Scan for the cell matching the given text and deliver its [X, Y] coordinate at center. 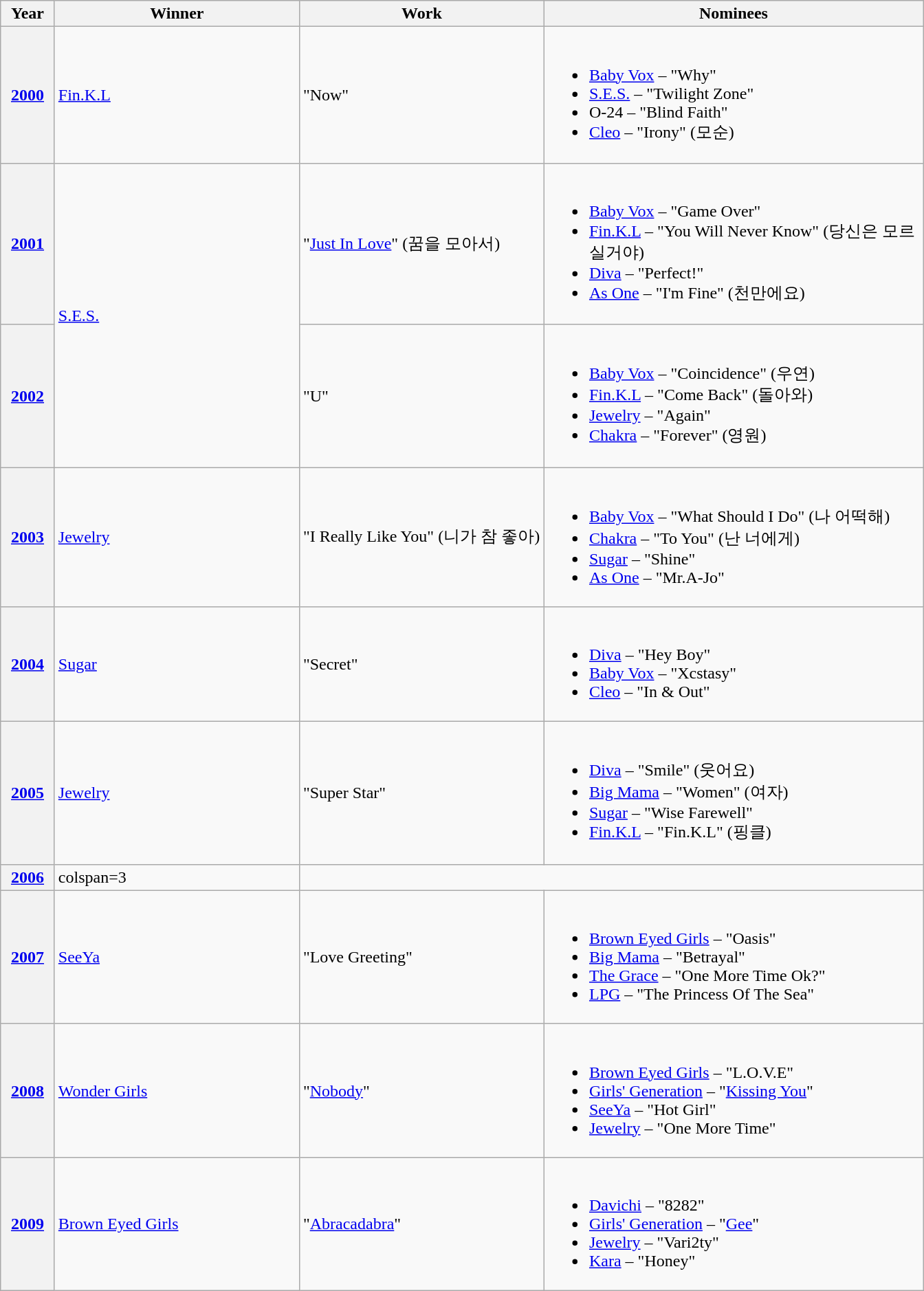
Baby Vox – "Why"S.E.S. – "Twilight Zone"O-24 – "Blind Faith"Cleo – "Irony" (모순) [733, 95]
2006 [27, 877]
Nominees [733, 14]
2001 [27, 243]
"Secret" [421, 664]
S.E.S. [177, 315]
colspan=3 [177, 877]
"U" [421, 396]
Brown Eyed Girls – "L.O.V.E"Girls' Generation – "Kissing You"SeeYa – "Hot Girl"Jewelry – "One More Time" [733, 1090]
Year [27, 14]
2005 [27, 793]
"Abracadabra" [421, 1224]
2008 [27, 1090]
"I Really Like You" (니가 참 좋아) [421, 538]
"Now" [421, 95]
2009 [27, 1224]
Sugar [177, 664]
Brown Eyed Girls [177, 1224]
Brown Eyed Girls – "Oasis"Big Mama – "Betrayal"The Grace – "One More Time Ok?"LPG – "The Princess Of The Sea" [733, 957]
Wonder Girls [177, 1090]
SeeYa [177, 957]
2004 [27, 664]
2002 [27, 396]
2000 [27, 95]
Baby Vox – "Coincidence" (우연)Fin.K.L – "Come Back" (돌아와)Jewelry – "Again"Chakra – "Forever" (영원) [733, 396]
2003 [27, 538]
"Just In Love" (꿈을 모아서) [421, 243]
Fin.K.L [177, 95]
Diva – "Smile" (웃어요)Big Mama – "Women" (여자)Sugar – "Wise Farewell"Fin.K.L – "Fin.K.L" (핑클) [733, 793]
Davichi – "8282"Girls' Generation – "Gee"Jewelry – "Vari2ty"Kara – "Honey" [733, 1224]
"Love Greeting" [421, 957]
Winner [177, 14]
Baby Vox – "What Should I Do" (나 어떡해)Chakra – "To You" (난 너에게)Sugar – "Shine"As One – "Mr.A-Jo" [733, 538]
"Nobody" [421, 1090]
Work [421, 14]
Baby Vox – "Game Over"Fin.K.L – "You Will Never Know" (당신은 모르실거야)Diva – "Perfect!"As One – "I'm Fine" (천만에요) [733, 243]
2007 [27, 957]
"Super Star" [421, 793]
Diva – "Hey Boy"Baby Vox – "Xcstasy"Cleo – "In & Out" [733, 664]
